Return the [X, Y] coordinate for the center point of the cell that contains the specified text.  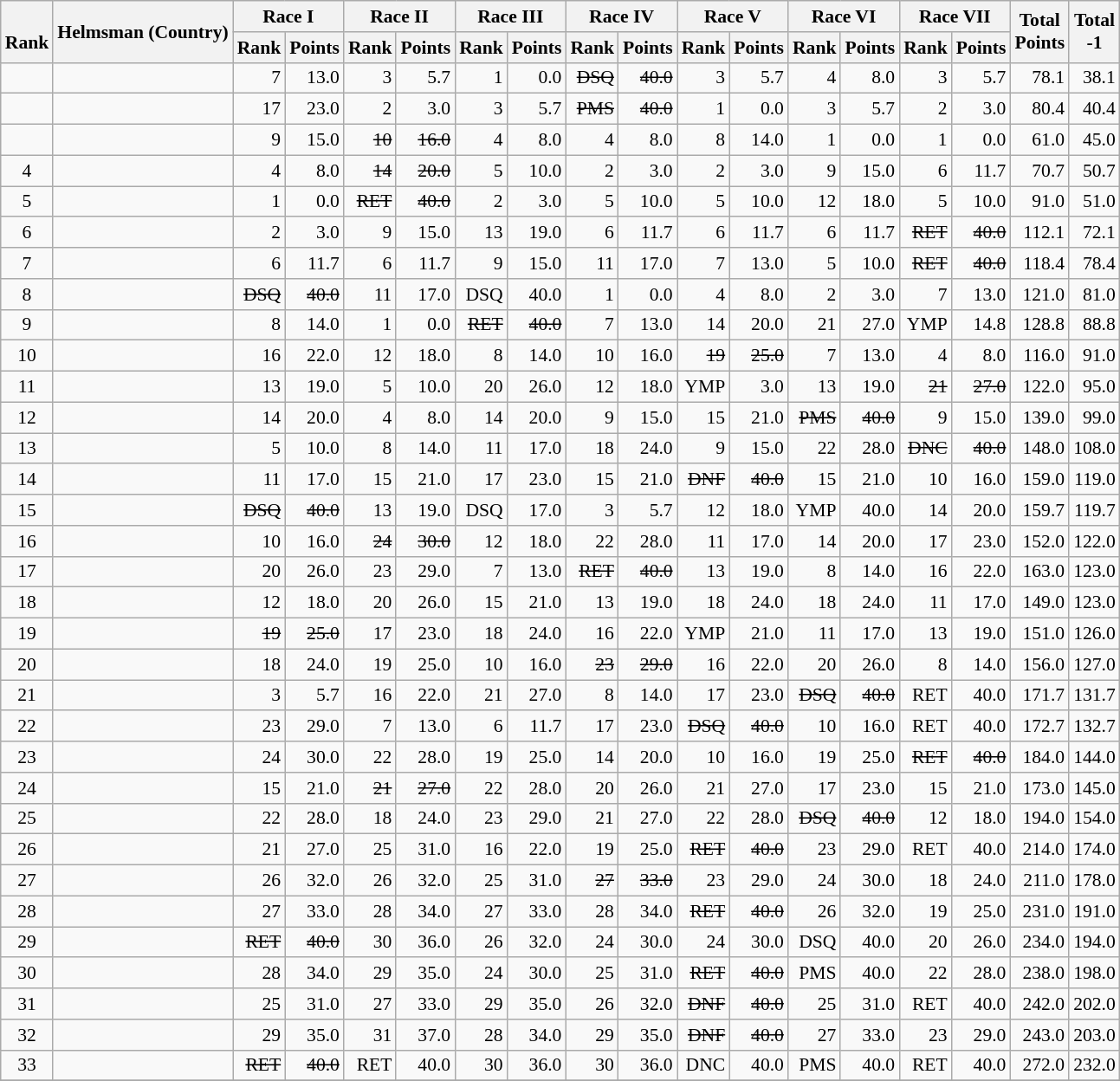
37.0 [425, 1035]
151.0 [1039, 634]
Race VII [955, 16]
Race II [399, 16]
198.0 [1095, 974]
231.0 [1039, 911]
191.0 [1095, 911]
119.7 [1095, 510]
128.8 [1039, 325]
156.0 [1039, 664]
38.1 [1095, 78]
121.0 [1039, 295]
232.0 [1095, 1065]
95.0 [1095, 387]
202.0 [1095, 1004]
238.0 [1039, 974]
144.0 [1095, 757]
45.0 [1095, 140]
50.7 [1095, 171]
Race III [510, 16]
145.0 [1095, 788]
127.0 [1095, 664]
14.8 [981, 325]
211.0 [1039, 881]
108.0 [1095, 449]
243.0 [1039, 1035]
33 [28, 1065]
159.7 [1039, 510]
Total-1 [1095, 31]
152.0 [1039, 541]
139.0 [1039, 418]
118.4 [1039, 263]
242.0 [1039, 1004]
171.7 [1039, 696]
Race V [733, 16]
80.4 [1039, 109]
154.0 [1095, 819]
78.1 [1039, 78]
112.1 [1039, 233]
214.0 [1039, 850]
88.8 [1095, 325]
149.0 [1039, 603]
159.0 [1039, 480]
272.0 [1039, 1065]
234.0 [1039, 942]
81.0 [1095, 295]
72.1 [1095, 233]
99.0 [1095, 418]
Helmsman (Country) [142, 31]
Total Points [1039, 31]
132.7 [1095, 727]
126.0 [1095, 634]
32 [28, 1035]
163.0 [1039, 572]
173.0 [1039, 788]
119.0 [1095, 480]
78.4 [1095, 263]
61.0 [1039, 140]
172.7 [1039, 727]
131.7 [1095, 696]
70.7 [1039, 171]
116.0 [1039, 356]
148.0 [1039, 449]
40.4 [1095, 109]
Race VI [844, 16]
184.0 [1039, 757]
Race I [288, 16]
203.0 [1095, 1035]
Race IV [621, 16]
174.0 [1095, 850]
51.0 [1095, 202]
178.0 [1095, 881]
